Detect which cell encompasses the target text, then output its [x, y] center coordinate. 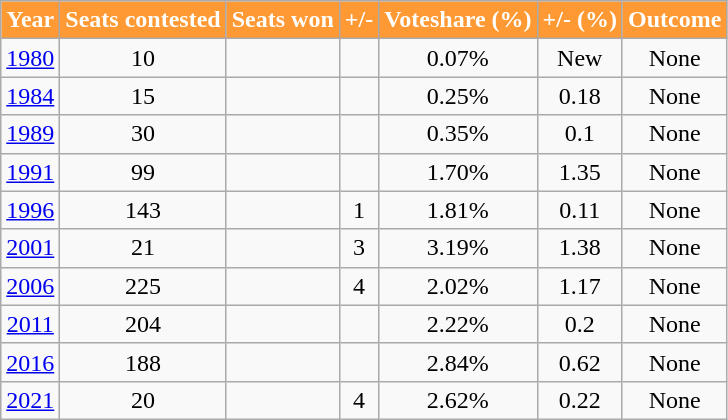
+/- (%) [580, 20]
1980 [30, 58]
188 [143, 362]
Outcome [674, 20]
1996 [30, 210]
1.38 [580, 248]
0.35% [458, 134]
1.81% [458, 210]
2016 [30, 362]
2011 [30, 324]
21 [143, 248]
+/- [358, 20]
2021 [30, 400]
2.02% [458, 286]
3.19% [458, 248]
30 [143, 134]
204 [143, 324]
Seats contested [143, 20]
225 [143, 286]
0.2 [580, 324]
1989 [30, 134]
0.07% [458, 58]
10 [143, 58]
2006 [30, 286]
Seats won [282, 20]
99 [143, 172]
2.22% [458, 324]
0.25% [458, 96]
Year [30, 20]
2001 [30, 248]
3 [358, 248]
Voteshare (%) [458, 20]
0.22 [580, 400]
0.1 [580, 134]
0.18 [580, 96]
1.17 [580, 286]
0.62 [580, 362]
1.70% [458, 172]
20 [143, 400]
143 [143, 210]
1984 [30, 96]
2.62% [458, 400]
0.11 [580, 210]
15 [143, 96]
1991 [30, 172]
1 [358, 210]
1.35 [580, 172]
New [580, 58]
2.84% [458, 362]
